From the cell containing the given text, extract its center point as (X, Y) coordinate. 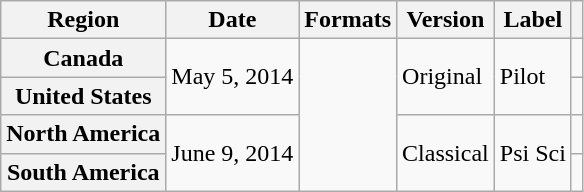
Date (232, 20)
Label (532, 20)
Psi Sci (532, 153)
Original (446, 77)
Classical (446, 153)
United States (84, 96)
South America (84, 172)
North America (84, 134)
Pilot (532, 77)
May 5, 2014 (232, 77)
Version (446, 20)
June 9, 2014 (232, 153)
Canada (84, 58)
Formats (348, 20)
Region (84, 20)
